Return (x, y) of the center of cell containing provided text 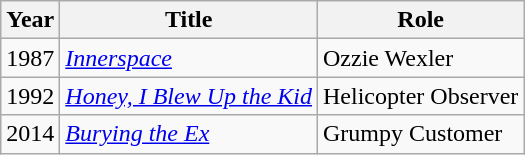
Role (421, 20)
2014 (30, 134)
Grumpy Customer (421, 134)
Innerspace (189, 58)
Year (30, 20)
1987 (30, 58)
Helicopter Observer (421, 96)
Ozzie Wexler (421, 58)
Honey, I Blew Up the Kid (189, 96)
Title (189, 20)
1992 (30, 96)
Burying the Ex (189, 134)
